Capture the cell that displays the provided text and extract its [x, y] central coordinate. 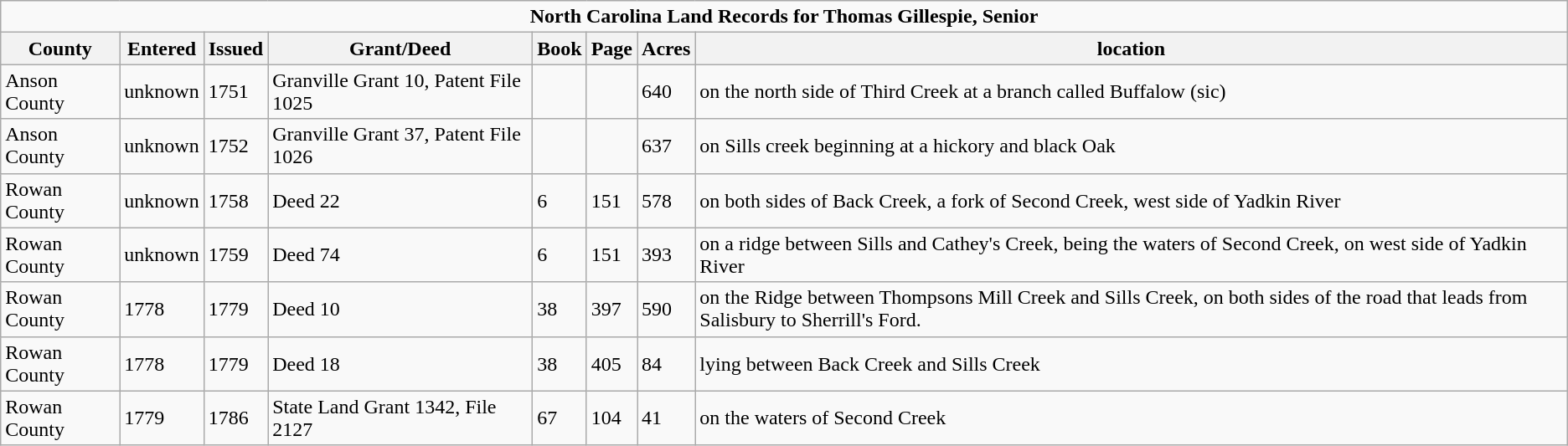
Grant/Deed [400, 49]
on both sides of Back Creek, a fork of Second Creek, west side of Yadkin River [1131, 201]
on Sills creek beginning at a hickory and black Oak [1131, 146]
Deed 22 [400, 201]
on the north side of Third Creek at a branch called Buffalow (sic) [1131, 92]
Issued [235, 49]
41 [667, 418]
1758 [235, 201]
Granville Grant 37, Patent File 1026 [400, 146]
North Carolina Land Records for Thomas Gillespie, Senior [784, 17]
1759 [235, 254]
on a ridge between Sills and Cathey's Creek, being the waters of Second Creek, on west side of Yadkin River [1131, 254]
1786 [235, 418]
397 [611, 310]
Acres [667, 49]
location [1131, 49]
67 [560, 418]
84 [667, 363]
Page [611, 49]
104 [611, 418]
Deed 10 [400, 310]
Granville Grant 10, Patent File 1025 [400, 92]
State Land Grant 1342, File 2127 [400, 418]
lying between Back Creek and Sills Creek [1131, 363]
on the waters of Second Creek [1131, 418]
640 [667, 92]
393 [667, 254]
637 [667, 146]
1752 [235, 146]
1751 [235, 92]
405 [611, 363]
County [60, 49]
590 [667, 310]
Deed 18 [400, 363]
Deed 74 [400, 254]
Book [560, 49]
578 [667, 201]
Entered [162, 49]
on the Ridge between Thompsons Mill Creek and Sills Creek, on both sides of the road that leads from Salisbury to Sherrill's Ford. [1131, 310]
